Capture the cell that displays the provided text and extract its (x, y) central coordinate. 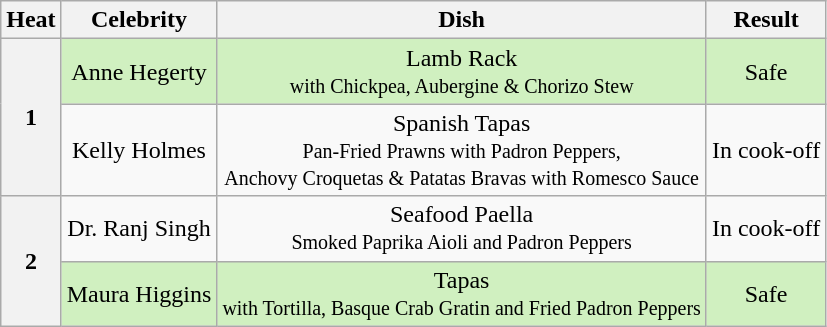
Lamb Rackwith Chickpea, Aubergine & Chorizo Stew (462, 72)
Seafood PaellaSmoked Paprika Aioli and Padron Peppers (462, 228)
Heat (31, 20)
Kelly Holmes (139, 150)
Celebrity (139, 20)
1 (31, 118)
2 (31, 261)
Anne Hegerty (139, 72)
Dish (462, 20)
Spanish TapasPan-Fried Prawns with Padron Peppers,Anchovy Croquetas & Patatas Bravas with Romesco Sauce (462, 150)
Result (766, 20)
Dr. Ranj Singh (139, 228)
Maura Higgins (139, 294)
Tapaswith Tortilla, Basque Crab Gratin and Fried Padron Peppers (462, 294)
